Pinpoint the cell where the given text exists, returning its (x, y) midpoint coordinate. 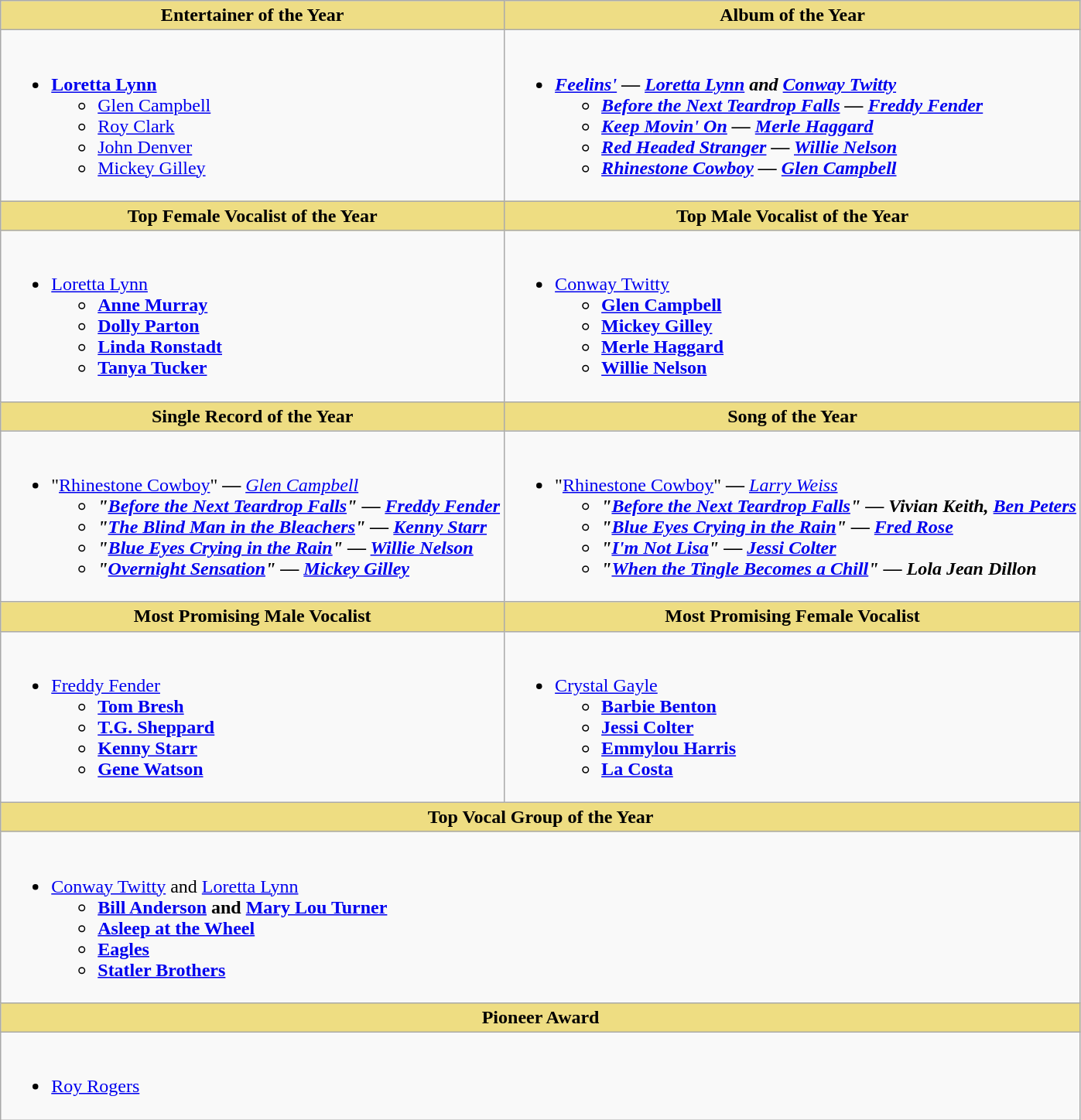
Most Promising Male Vocalist (252, 616)
Loretta LynnAnne MurrayDolly PartonLinda RonstadtTanya Tucker (252, 316)
Song of the Year (792, 416)
Conway Twitty and Loretta LynnBill Anderson and Mary Lou TurnerAsleep at the WheelEaglesStatler Brothers (541, 917)
Freddy FenderTom BreshT.G. SheppardKenny StarrGene Watson (252, 716)
Single Record of the Year (252, 416)
Top Vocal Group of the Year (541, 817)
Album of the Year (792, 15)
Pioneer Award (541, 1017)
Most Promising Female Vocalist (792, 616)
Conway TwittyGlen CampbellMickey GilleyMerle HaggardWillie Nelson (792, 316)
Loretta LynnGlen CampbellRoy ClarkJohn DenverMickey Gilley (252, 116)
Top Male Vocalist of the Year (792, 216)
Entertainer of the Year (252, 15)
Top Female Vocalist of the Year (252, 216)
Roy Rogers (541, 1075)
Crystal GayleBarbie BentonJessi ColterEmmylou HarrisLa Costa (792, 716)
